Output the [x, y] coordinate of the center of the cell containing the given text.  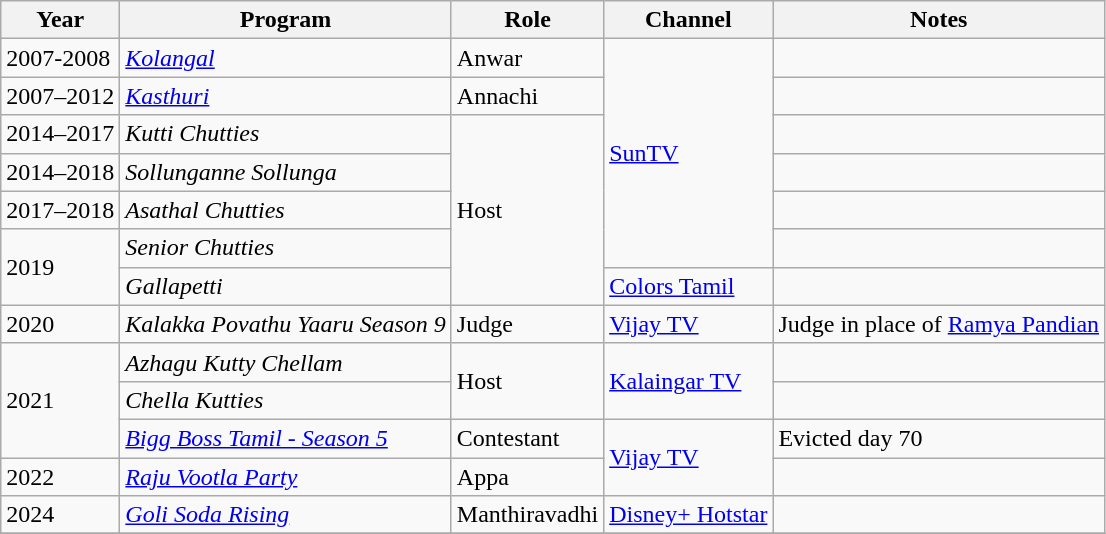
2014–2017 [60, 134]
Goli Soda Rising [286, 515]
Notes [939, 20]
Chella Kutties [286, 400]
2020 [60, 324]
Kasthuri [286, 96]
Annachi [527, 96]
Raju Vootla Party [286, 477]
Judge in place of Ramya Pandian [939, 324]
Manthiravadhi [527, 515]
Contestant [527, 438]
Azhagu Kutty Chellam [286, 362]
Senior Chutties [286, 248]
Judge [527, 324]
2022 [60, 477]
Kutti Chutties [286, 134]
2021 [60, 400]
2014–2018 [60, 172]
Role [527, 20]
2017–2018 [60, 210]
Kalakka Povathu Yaaru Season 9 [286, 324]
Anwar [527, 58]
Colors Tamil [688, 286]
2024 [60, 515]
2007-2008 [60, 58]
Disney+ Hotstar [688, 515]
Year [60, 20]
Appa [527, 477]
Gallapetti [286, 286]
Kalaingar TV [688, 381]
Bigg Boss Tamil - Season 5 [286, 438]
Asathal Chutties [286, 210]
Channel [688, 20]
Program [286, 20]
2007–2012 [60, 96]
Sollunganne Sollunga [286, 172]
2019 [60, 267]
SunTV [688, 153]
Kolangal [286, 58]
Evicted day 70 [939, 438]
